Capture the cell that displays the provided text and extract its (X, Y) central coordinate. 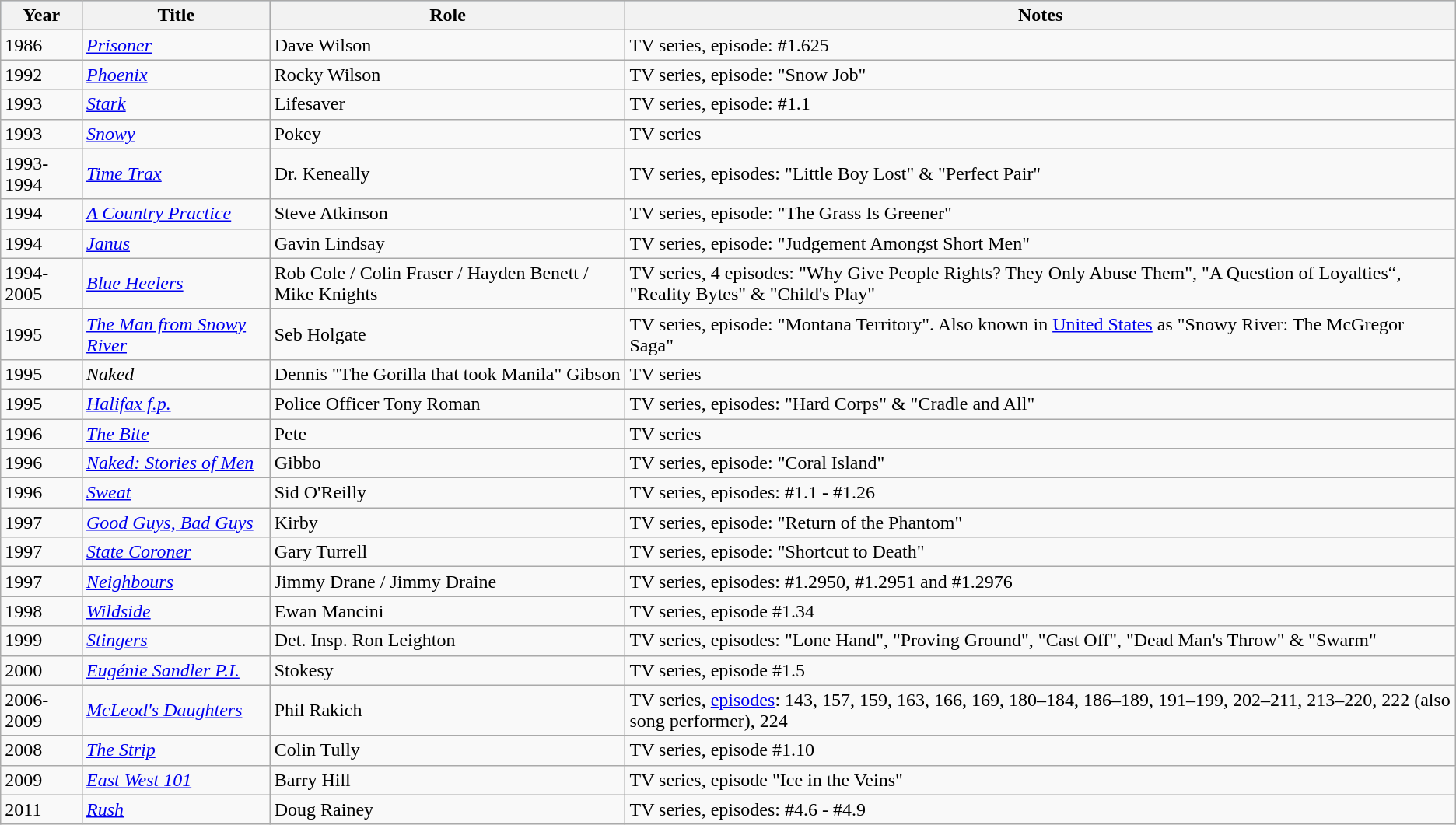
TV series, episodes: 143, 157, 159, 163, 166, 169, 180–184, 186–189, 191–199, 202–211, 213–220, 222 (also song performer), 224 (1041, 711)
Ewan Mancini (448, 611)
1992 (42, 75)
TV series, episode: "The Grass Is Greener" (1041, 214)
The Man from Snowy River (176, 334)
State Coroner (176, 552)
Naked (176, 374)
Notes (1041, 16)
Steve Atkinson (448, 214)
Year (42, 16)
1999 (42, 641)
Pokey (448, 134)
Prisoner (176, 45)
Rocky Wilson (448, 75)
Stokesy (448, 670)
TV series, episode #1.10 (1041, 750)
Dennis "The Gorilla that took Manila" Gibson (448, 374)
Pete (448, 433)
Gibbo (448, 463)
Role (448, 16)
TV series, episodes: "Lone Hand", "Proving Ground", "Cast Off", "Dead Man's Throw" & "Swarm" (1041, 641)
Eugénie Sandler P.I. (176, 670)
TV series, episodes: "Little Boy Lost" & "Perfect Pair" (1041, 174)
2009 (42, 780)
Dr. Keneally (448, 174)
Phoenix (176, 75)
TV series, episodes: #4.6 - #4.9 (1041, 809)
Snowy (176, 134)
Barry Hill (448, 780)
Jimmy Drane / Jimmy Draine (448, 582)
TV series, episode #1.34 (1041, 611)
Sid O'Reilly (448, 493)
1994-2005 (42, 283)
Dave Wilson (448, 45)
TV series, episode: "Coral Island" (1041, 463)
Naked: Stories of Men (176, 463)
The Strip (176, 750)
Doug Rainey (448, 809)
Neighbours (176, 582)
Time Trax (176, 174)
Phil Rakich (448, 711)
TV series, episode: "Snow Job" (1041, 75)
McLeod's Daughters (176, 711)
TV series, episode: "Return of the Phantom" (1041, 523)
Rush (176, 809)
Det. Insp. Ron Leighton (448, 641)
2000 (42, 670)
TV series, episode #1.5 (1041, 670)
TV series, episode: #1.1 (1041, 104)
Title (176, 16)
2006-2009 (42, 711)
Good Guys, Bad Guys (176, 523)
Colin Tully (448, 750)
Gary Turrell (448, 552)
Sweat (176, 493)
Police Officer Tony Roman (448, 404)
Janus (176, 243)
TV series, episode: "Shortcut to Death" (1041, 552)
Blue Heelers (176, 283)
East West 101 (176, 780)
1993-1994 (42, 174)
TV series, episode: #1.625 (1041, 45)
2008 (42, 750)
2011 (42, 809)
Seb Holgate (448, 334)
TV series, episode: "Montana Territory". Also known in United States as "Snowy River: The McGregor Saga" (1041, 334)
1986 (42, 45)
Lifesaver (448, 104)
TV series, episodes: #1.2950, #1.2951 and #1.2976 (1041, 582)
Stark (176, 104)
1998 (42, 611)
TV series, episode "Ice in the Veins" (1041, 780)
Wildside (176, 611)
TV series, episode: "Judgement Amongst Short Men" (1041, 243)
Kirby (448, 523)
A Country Practice (176, 214)
TV series, 4 episodes: "Why Give People Rights? They Only Abuse Them", "A Question of Loyalties“, "Reality Bytes" & "Child's Play" (1041, 283)
TV series, episodes: "Hard Corps" & "Cradle and All" (1041, 404)
Halifax f.p. (176, 404)
Stingers (176, 641)
The Bite (176, 433)
Gavin Lindsay (448, 243)
TV series, episodes: #1.1 - #1.26 (1041, 493)
Rob Cole / Colin Fraser / Hayden Benett / Mike Knights (448, 283)
